Locate the cell with the specified text and output its [X, Y] center coordinate. 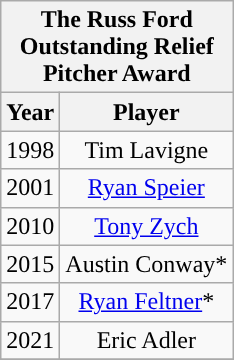
2021 [30, 340]
Year [30, 112]
2010 [30, 226]
2015 [30, 264]
2001 [30, 188]
Player [146, 112]
Tim Lavigne [146, 150]
2017 [30, 302]
Eric Adler [146, 340]
Austin Conway* [146, 264]
1998 [30, 150]
Ryan Speier [146, 188]
The Russ Ford Outstanding Relief Pitcher Award [117, 47]
Ryan Feltner* [146, 302]
Tony Zych [146, 226]
